Return [X, Y] of the center of cell containing provided text 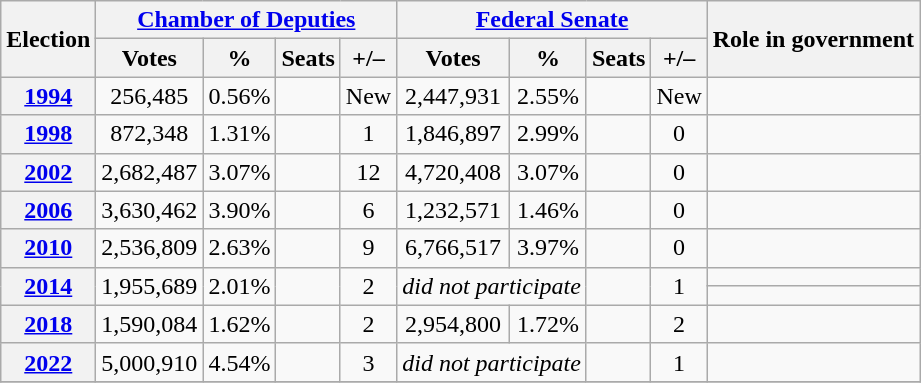
2006 [48, 210]
2.55% [548, 96]
256,485 [150, 96]
Federal Senate [552, 20]
3.97% [548, 248]
2.01% [240, 286]
6,766,517 [454, 248]
2,536,809 [150, 248]
Chamber of Deputies [246, 20]
3.90% [240, 210]
2014 [48, 286]
1,232,571 [454, 210]
1,846,897 [454, 134]
2022 [48, 362]
4.54% [240, 362]
3 [368, 362]
2,954,800 [454, 324]
3,630,462 [150, 210]
1.31% [240, 134]
2,447,931 [454, 96]
2,682,487 [150, 172]
1.72% [548, 324]
Election [48, 39]
1.62% [240, 324]
2.99% [548, 134]
4,720,408 [454, 172]
1,590,084 [150, 324]
5,000,910 [150, 362]
1.46% [548, 210]
Role in government [813, 39]
872,348 [150, 134]
1,955,689 [150, 286]
12 [368, 172]
0.56% [240, 96]
6 [368, 210]
1994 [48, 96]
2018 [48, 324]
1998 [48, 134]
2.63% [240, 248]
2010 [48, 248]
9 [368, 248]
2002 [48, 172]
